Identify which cell holds the provided text, then report its (x, y) central coordinate. 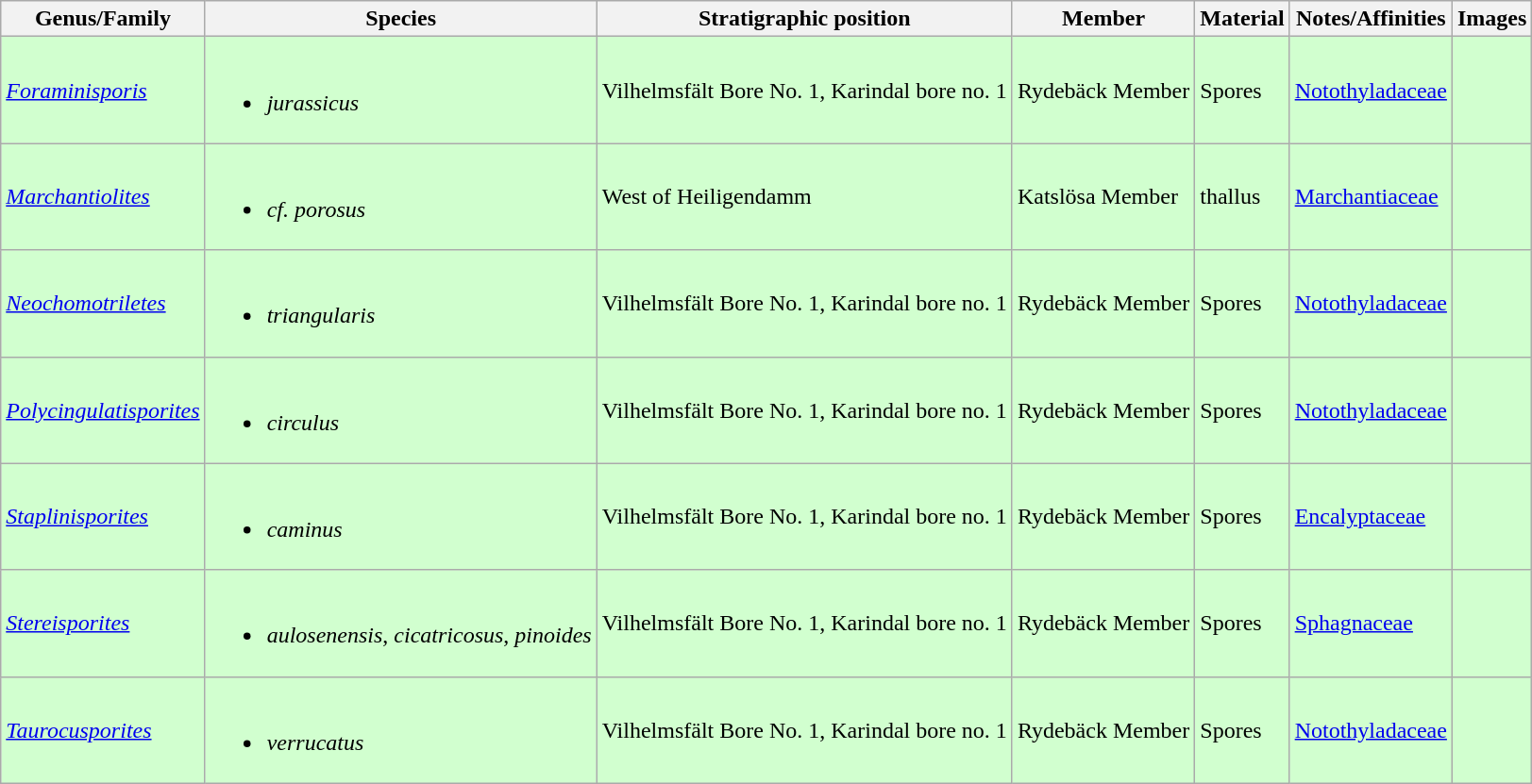
verrucatus (400, 730)
Member (1103, 19)
Marchantiolites (103, 196)
Encalyptaceae (1371, 517)
Sphagnaceae (1371, 623)
Images (1491, 19)
cf. porosus (400, 196)
circulus (400, 409)
jurassicus (400, 91)
West of Heiligendamm (804, 196)
Stratigraphic position (804, 19)
Staplinisporites (103, 517)
Species (400, 19)
Stereisporites (103, 623)
caminus (400, 517)
Material (1242, 19)
thallus (1242, 196)
Taurocusporites (103, 730)
aulosenensis, cicatricosus, pinoides (400, 623)
Polycingulatisporites (103, 409)
Notes/Affinities (1371, 19)
Foraminisporis (103, 91)
Katslösa Member (1103, 196)
triangularis (400, 304)
Marchantiaceae (1371, 196)
Neochomotriletes (103, 304)
Genus/Family (103, 19)
